Capture the cell that displays the provided text and extract its [x, y] central coordinate. 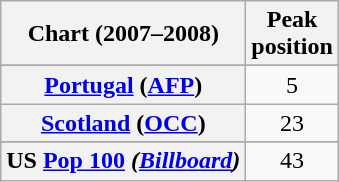
43 [292, 161]
Chart (2007–2008) [124, 34]
Scotland (OCC) [124, 123]
Portugal (AFP) [124, 85]
5 [292, 85]
US Pop 100 (Billboard) [124, 161]
Peakposition [292, 34]
23 [292, 123]
